Scan for the cell matching the given text and deliver its [X, Y] coordinate at center. 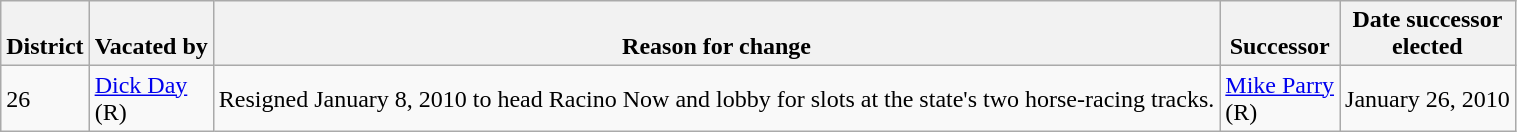
Dick Day(R) [151, 98]
Reason for change [716, 34]
Resigned January 8, 2010 to head Racino Now and lobby for slots at the state's two horse-racing tracks. [716, 98]
District [45, 34]
Date successorelected [1428, 34]
Successor [1280, 34]
January 26, 2010 [1428, 98]
Vacated by [151, 34]
26 [45, 98]
Mike Parry(R) [1280, 98]
